Find where the given text appears and provide that cell's center as [X, Y] coordinate. 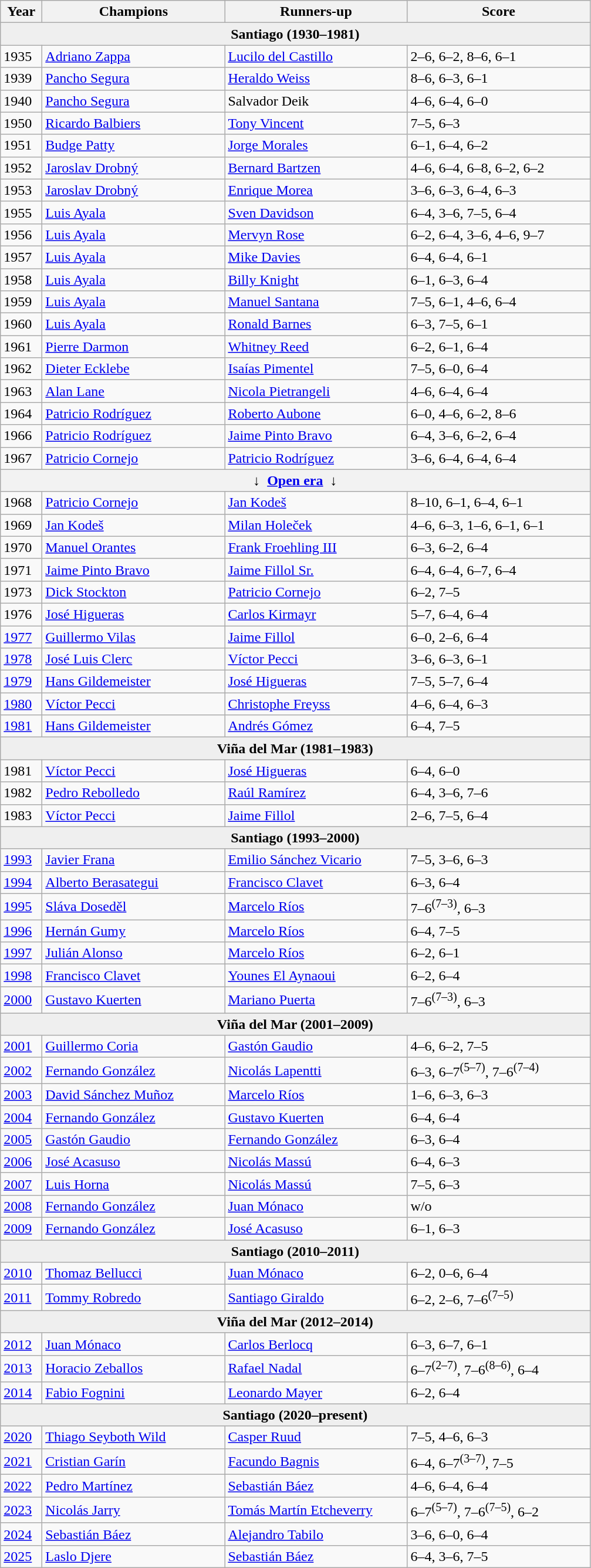
Budge Patty [134, 145]
6–7(5–7), 7–6(7–5), 6–2 [499, 1510]
Enrique Morea [316, 190]
1973 [21, 592]
1935 [21, 56]
4–6, 6–3, 1–6, 6–1, 6–1 [499, 525]
8–6, 6–3, 6–1 [499, 79]
1950 [21, 123]
Milan Holeček [316, 525]
6–2, 6–4, 3–6, 4–6, 9–7 [499, 235]
Horacio Zeballos [134, 1368]
2025 [21, 1556]
6–1, 6–3 [499, 1229]
Year [21, 12]
Alejandro Tabilo [316, 1534]
Salvador Deik [316, 101]
2004 [21, 1117]
Viña del Mar (2012–2014) [295, 1322]
6–2, 6–1, 6–4 [499, 347]
6–1, 6–4, 6–2 [499, 145]
6–4, 6–0 [499, 771]
Score [499, 12]
1962 [21, 369]
Emilio Sánchez Vicario [316, 860]
1982 [21, 793]
1996 [21, 931]
Runners-up [316, 12]
Rafael Nadal [316, 1368]
2022 [21, 1486]
Nicolás Lapentti [316, 1071]
Santiago (1930–1981) [295, 34]
Tommy Robredo [134, 1298]
Younes El Aynaoui [316, 976]
Adriano Zappa [134, 56]
7–5, 3–6, 6–3 [499, 860]
2008 [21, 1207]
2003 [21, 1095]
1971 [21, 570]
Raúl Ramírez [316, 793]
Nicolás Jarry [134, 1510]
6–4, 6–4, 6–7, 6–4 [499, 570]
6–2, 0–6, 6–4 [499, 1274]
2009 [21, 1229]
4–6, 6–4, 6–3 [499, 704]
1969 [21, 525]
Jaime Fillol Sr. [316, 570]
Santiago (2010–2011) [295, 1251]
Billy Knight [316, 280]
1970 [21, 547]
Leonardo Mayer [316, 1393]
Andrés Gómez [316, 726]
Tomás Martín Etcheverry [316, 1510]
6–2, 6–1 [499, 953]
David Sánchez Muñoz [134, 1095]
4–6, 6–4, 6–8, 6–2, 6–2 [499, 168]
1997 [21, 953]
6–2, 2–6, 7–6(7–5) [499, 1298]
6–4, 6–3 [499, 1161]
Ronald Barnes [316, 324]
Tony Vincent [316, 123]
Ricardo Balbiers [134, 123]
1980 [21, 704]
6–4, 3–6, 7–5 [499, 1556]
6–7(2–7), 7–6(8–6), 6–4 [499, 1368]
6–4, 6–7(3–7), 7–5 [499, 1462]
3–6, 6–3, 6–4, 6–3 [499, 190]
Whitney Reed [316, 347]
6–0, 2–6, 6–4 [499, 636]
Mike Davies [316, 257]
Lucilo del Castillo [316, 56]
Thiago Seyboth Wild [134, 1437]
2014 [21, 1393]
Christophe Freyss [316, 704]
1957 [21, 257]
Mariano Puerta [316, 1000]
Cristian Garín [134, 1462]
Dick Stockton [134, 592]
Carlos Kirmayr [316, 614]
3–6, 6–0, 6–4 [499, 1534]
6–4, 6–4, 6–1 [499, 257]
Manuel Orantes [134, 547]
6–4, 3–6, 7–6 [499, 793]
7–5, 5–7, 6–4 [499, 682]
6–3, 7–5, 6–1 [499, 324]
Sláva Doseděl [134, 907]
2024 [21, 1534]
Javier Frana [134, 860]
6–4, 3–6, 7–5, 6–4 [499, 212]
Pedro Martínez [134, 1486]
1983 [21, 815]
1–6, 6–3, 6–3 [499, 1095]
1955 [21, 212]
3–6, 6–4, 6–4, 6–4 [499, 458]
Carlos Berlocq [316, 1344]
3–6, 6–3, 6–1 [499, 659]
8–10, 6–1, 6–4, 6–1 [499, 503]
2001 [21, 1047]
7–5, 4–6, 6–3 [499, 1437]
1961 [21, 347]
Guillermo Coria [134, 1047]
1956 [21, 235]
2005 [21, 1139]
1977 [21, 636]
Julián Alonso [134, 953]
4–6, 6–4, 6–0 [499, 101]
1953 [21, 190]
w/o [499, 1207]
5–7, 6–4, 6–4 [499, 614]
2013 [21, 1368]
Dieter Ecklebe [134, 369]
2023 [21, 1510]
7–5, 6–0, 6–4 [499, 369]
6–4, 6–4 [499, 1117]
6–3, 6–7, 6–1 [499, 1344]
7–5, 6–1, 4–6, 6–4 [499, 302]
Jorge Morales [316, 145]
Pedro Rebolledo [134, 793]
1995 [21, 907]
Viña del Mar (1981–1983) [295, 749]
Casper Ruud [316, 1437]
Heraldo Weiss [316, 79]
1994 [21, 882]
2007 [21, 1184]
2012 [21, 1344]
1940 [21, 101]
1966 [21, 436]
1960 [21, 324]
2000 [21, 1000]
Pierre Darmon [134, 347]
1979 [21, 682]
Santiago (2020–present) [295, 1415]
1968 [21, 503]
Isaías Pimentel [316, 369]
4–6, 6–2, 7–5 [499, 1047]
6–3, 6–2, 6–4 [499, 547]
1952 [21, 168]
Manuel Santana [316, 302]
6–3, 6–7(5–7), 7–6(7–4) [499, 1071]
Thomaz Bellucci [134, 1274]
José Luis Clerc [134, 659]
Luis Horna [134, 1184]
Santiago Giraldo [316, 1298]
2020 [21, 1437]
6–0, 4–6, 6–2, 8–6 [499, 414]
2–6, 6–2, 8–6, 6–1 [499, 56]
Alberto Berasategui [134, 882]
Mervyn Rose [316, 235]
1993 [21, 860]
1958 [21, 280]
Roberto Aubone [316, 414]
Frank Froehling III [316, 547]
6–4, 3–6, 6–2, 6–4 [499, 436]
Hernán Gumy [134, 931]
Viña del Mar (2001–2009) [295, 1024]
1998 [21, 976]
↓ Open era ↓ [295, 480]
2011 [21, 1298]
1978 [21, 659]
Alan Lane [134, 391]
1959 [21, 302]
Nicola Pietrangeli [316, 391]
Laslo Djere [134, 1556]
Bernard Bartzen [316, 168]
Guillermo Vilas [134, 636]
1976 [21, 614]
Santiago (1993–2000) [295, 838]
1939 [21, 79]
Facundo Bagnis [316, 1462]
6–1, 6–3, 6–4 [499, 280]
Champions [134, 12]
Fabio Fognini [134, 1393]
1964 [21, 414]
1967 [21, 458]
6–2, 7–5 [499, 592]
Sven Davidson [316, 212]
2010 [21, 1274]
2002 [21, 1071]
1963 [21, 391]
2–6, 7–5, 6–4 [499, 815]
2021 [21, 1462]
2006 [21, 1161]
1951 [21, 145]
